Search for the cell housing the specified text and yield its (X, Y) center coordinate. 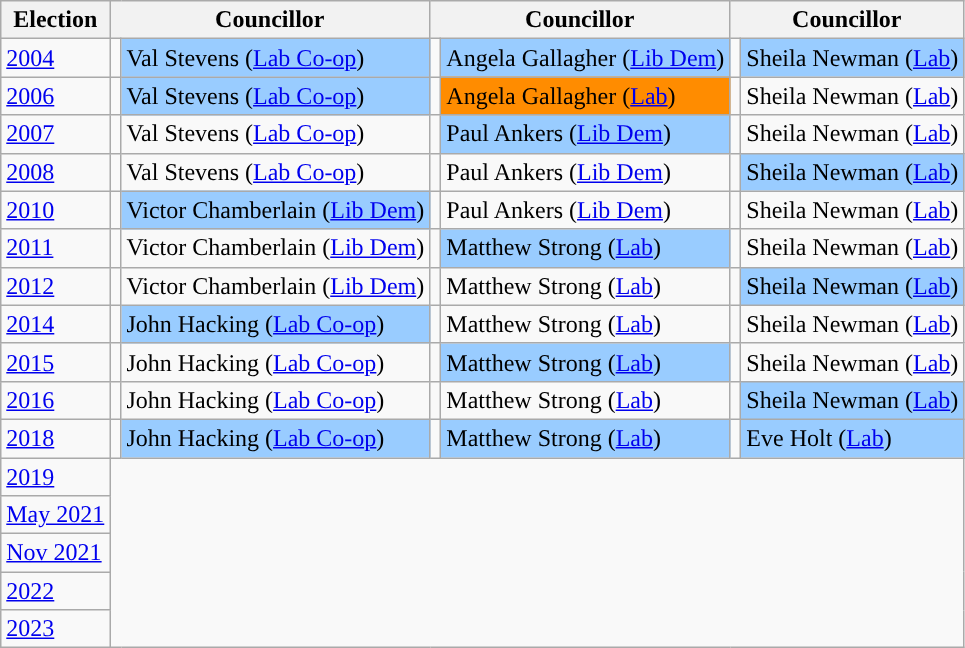
2011 (56, 248)
2016 (56, 400)
Nov 2021 (56, 553)
2004 (56, 58)
Angela Gallagher (Lab) (586, 96)
May 2021 (56, 515)
2006 (56, 96)
2014 (56, 324)
2007 (56, 134)
2022 (56, 591)
Eve Holt (Lab) (852, 438)
2012 (56, 286)
2018 (56, 438)
Election (56, 20)
2010 (56, 210)
2019 (56, 477)
2023 (56, 629)
2015 (56, 362)
Angela Gallagher (Lib Dem) (586, 58)
2008 (56, 172)
